Identify which cell holds the provided text, then report its [X, Y] central coordinate. 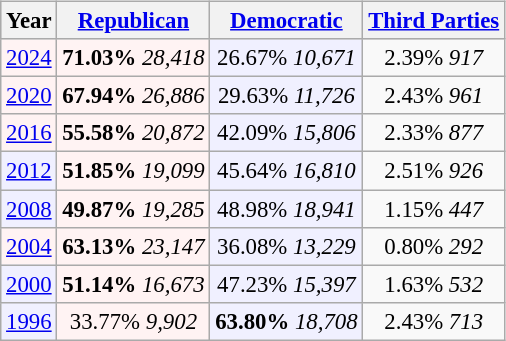
2024 [29, 58]
26.67% 10,671 [286, 58]
29.63% 11,726 [286, 96]
49.87% 19,285 [134, 209]
33.77% 9,902 [134, 321]
67.94% 26,886 [134, 96]
36.08% 13,229 [286, 246]
2.33% 877 [434, 133]
1.15% 447 [434, 209]
45.64% 16,810 [286, 171]
2.51% 926 [434, 171]
48.98% 18,941 [286, 209]
2016 [29, 133]
Year [29, 21]
Democratic [286, 21]
71.03% 28,418 [134, 58]
51.85% 19,099 [134, 171]
1996 [29, 321]
0.80% 292 [434, 246]
2.39% 917 [434, 58]
42.09% 15,806 [286, 133]
2004 [29, 246]
2.43% 961 [434, 96]
63.13% 23,147 [134, 246]
55.58% 20,872 [134, 133]
2008 [29, 209]
2.43% 713 [434, 321]
47.23% 15,397 [286, 284]
Third Parties [434, 21]
2020 [29, 96]
1.63% 532 [434, 284]
51.14% 16,673 [134, 284]
2000 [29, 284]
2012 [29, 171]
63.80% 18,708 [286, 321]
Republican [134, 21]
